Identify which cell holds the provided text, then report its (X, Y) central coordinate. 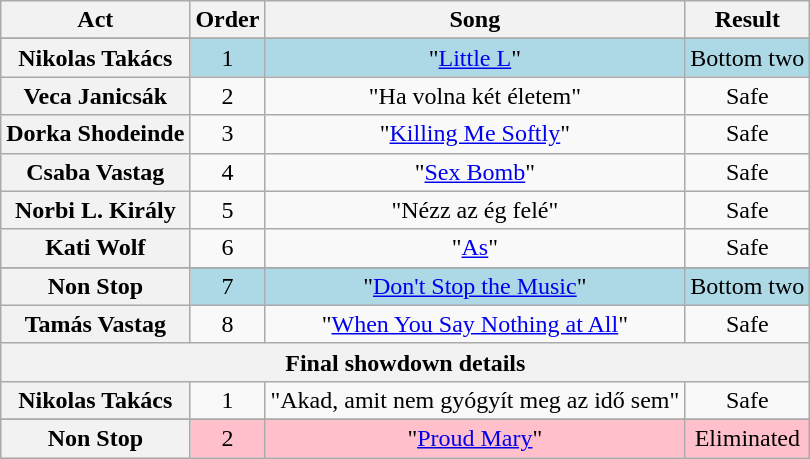
5 (228, 210)
Act (96, 20)
Order (228, 20)
7 (228, 286)
"As" (475, 248)
Veca Janicsák (96, 96)
Result (748, 20)
"Nézz az ég felé" (475, 210)
"Proud Mary" (475, 438)
8 (228, 324)
Kati Wolf (96, 248)
"Don't Stop the Music" (475, 286)
Eliminated (748, 438)
4 (228, 172)
6 (228, 248)
"Little L" (475, 58)
Norbi L. Király (96, 210)
Csaba Vastag (96, 172)
Song (475, 20)
3 (228, 134)
"Killing Me Softly" (475, 134)
Tamás Vastag (96, 324)
"Sex Bomb" (475, 172)
Dorka Shodeinde (96, 134)
"When You Say Nothing at All" (475, 324)
"Ha volna két életem" (475, 96)
"Akad, amit nem gyógyít meg az idő sem" (475, 400)
Final showdown details (406, 362)
